Determine the [X, Y] coordinate at the center of the cell enclosing the given text.  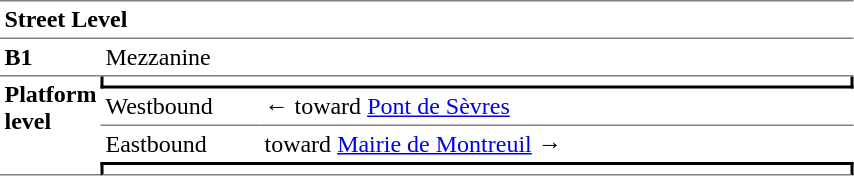
Eastbound [180, 144]
B1 [50, 58]
toward Mairie de Montreuil → [557, 144]
← toward Pont de Sèvres [557, 107]
Street Level [427, 20]
Westbound [180, 107]
Mezzanine [478, 58]
Platform level [50, 126]
